Locate the cell with the specified text and output its (X, Y) center coordinate. 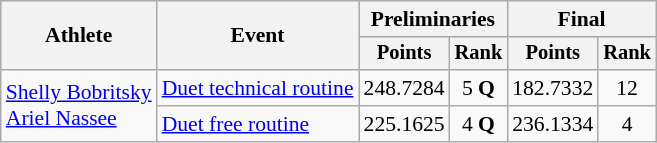
225.1625 (404, 124)
Final (582, 19)
182.7332 (552, 88)
248.7284 (404, 88)
Duet technical routine (258, 88)
4 Q (479, 124)
236.1334 (552, 124)
Athlete (79, 36)
5 Q (479, 88)
Event (258, 36)
4 (627, 124)
Duet free routine (258, 124)
Shelly Bobritsky Ariel Nassee (79, 106)
Preliminaries (434, 19)
12 (627, 88)
